Provide the (x, y) coordinate of the cell's center where the given text is located.  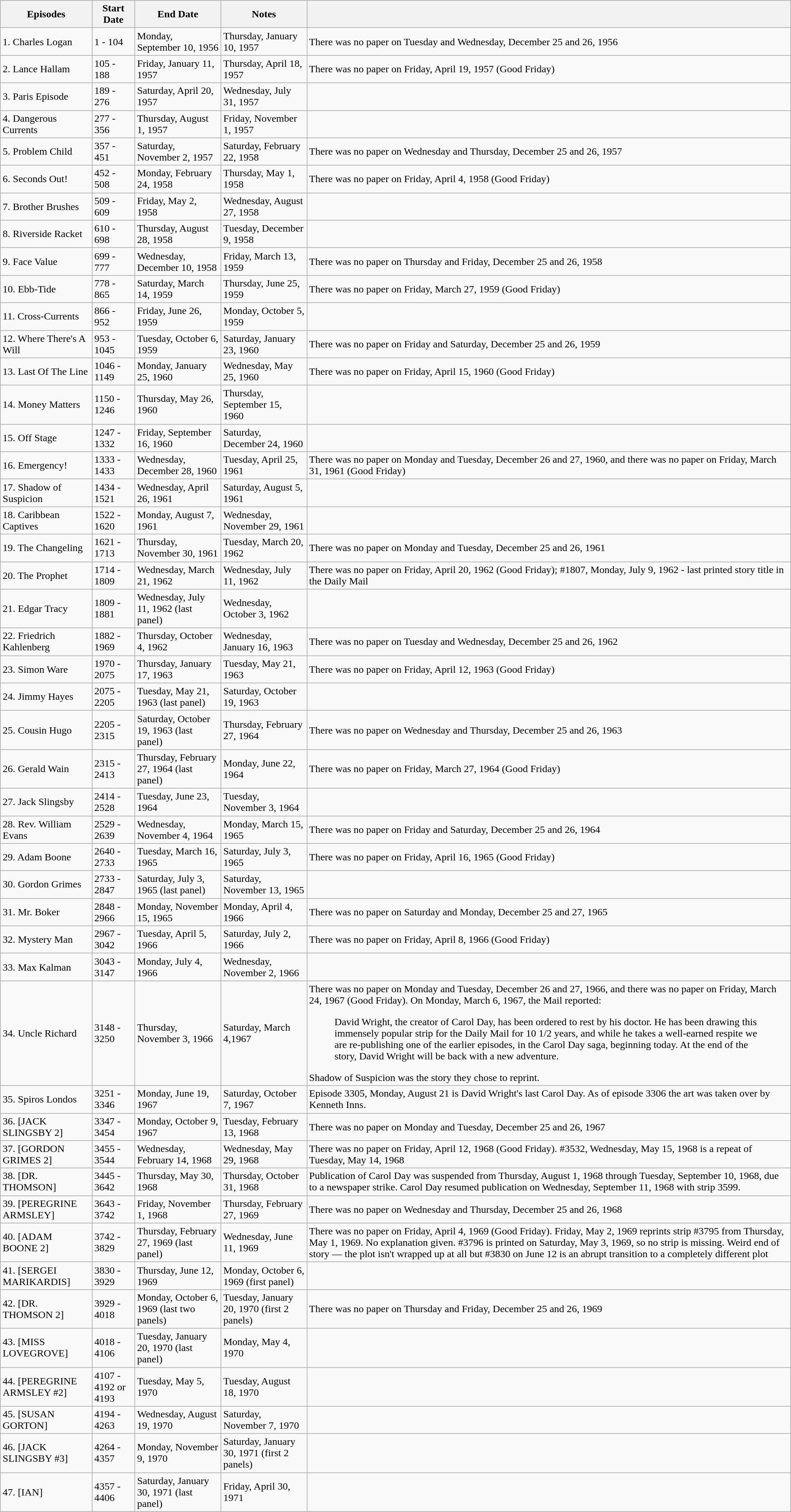
35. Spiros Londos (46, 1100)
Saturday, October 19, 1963 (264, 696)
Saturday, December 24, 1960 (264, 438)
Thursday, February 27, 1964 (last panel) (178, 769)
There was no paper on Friday, April 19, 1957 (Good Friday) (548, 69)
Tuesday, March 20, 1962 (264, 548)
There was no paper on Friday, April 16, 1965 (Good Friday) (548, 857)
Monday, October 6, 1969 (first panel) (264, 1275)
1970 - 2075 (113, 669)
4018 - 4106 (113, 1348)
Tuesday, May 5, 1970 (178, 1387)
Wednesday, January 16, 1963 (264, 641)
Saturday, October 19, 1963 (last panel) (178, 730)
Saturday, January 23, 1960 (264, 344)
Saturday, March 14, 1959 (178, 289)
357 - 451 (113, 151)
8. Riverside Racket (46, 234)
46. [JACK SLINGSBY #3] (46, 1453)
Notes (264, 14)
Tuesday, October 6, 1959 (178, 344)
23. Simon Ware (46, 669)
Tuesday, March 16, 1965 (178, 857)
27. Jack Slingsby (46, 802)
Tuesday, May 21, 1963 (last panel) (178, 696)
Saturday, July 3, 1965 (last panel) (178, 885)
699 - 777 (113, 261)
20. The Prophet (46, 576)
Tuesday, January 20, 1970 (last panel) (178, 1348)
4357 - 4406 (113, 1492)
3643 - 3742 (113, 1209)
2733 - 2847 (113, 885)
15. Off Stage (46, 438)
Friday, April 30, 1971 (264, 1492)
3742 - 3829 (113, 1242)
10. Ebb-Tide (46, 289)
28. Rev. William Evans (46, 829)
3148 - 3250 (113, 1033)
Tuesday, April 5, 1966 (178, 940)
There was no paper on Friday, April 12, 1968 (Good Friday). #3532, Wednesday, May 15, 1968 is a repeat of Tuesday, May 14, 1968 (548, 1154)
Monday, November 9, 1970 (178, 1453)
Saturday, March 4,1967 (264, 1033)
Saturday, February 22, 1958 (264, 151)
5. Problem Child (46, 151)
Wednesday, July 31, 1957 (264, 96)
Monday, June 22, 1964 (264, 769)
4. Dangerous Currents (46, 124)
43. [MISS LOVEGROVE] (46, 1348)
1882 - 1969 (113, 641)
29. Adam Boone (46, 857)
1. Charles Logan (46, 41)
2967 - 3042 (113, 940)
30. Gordon Grimes (46, 885)
Saturday, January 30, 1971 (first 2 panels) (264, 1453)
Saturday, November 13, 1965 (264, 885)
Thursday, April 18, 1957 (264, 69)
33. Max Kalman (46, 967)
Friday, March 13, 1959 (264, 261)
Monday, May 4, 1970 (264, 1348)
26. Gerald Wain (46, 769)
Wednesday, February 14, 1968 (178, 1154)
36. [JACK SLINGSBY 2] (46, 1127)
41. [SERGEI MARIKARDIS] (46, 1275)
Saturday, January 30, 1971 (last panel) (178, 1492)
End Date (178, 14)
Episode 3305, Monday, August 21 is David Wright's last Carol Day. As of episode 3306 the art was taken over by Kenneth Inns. (548, 1100)
Saturday, November 2, 1957 (178, 151)
Thursday, January 17, 1963 (178, 669)
Thursday, May 26, 1960 (178, 405)
Wednesday, November 2, 1966 (264, 967)
11. Cross-Currents (46, 316)
24. Jimmy Hayes (46, 696)
Thursday, February 27, 1969 (last panel) (178, 1242)
13. Last Of The Line (46, 372)
9. Face Value (46, 261)
47. [IAN] (46, 1492)
There was no paper on Monday and Tuesday, December 26 and 27, 1960, and there was no paper on Friday, March 31, 1961 (Good Friday) (548, 466)
There was no paper on Friday and Saturday, December 25 and 26, 1964 (548, 829)
Wednesday, May 25, 1960 (264, 372)
Wednesday, August 27, 1958 (264, 206)
3929 - 4018 (113, 1309)
There was no paper on Tuesday and Wednesday, December 25 and 26, 1962 (548, 641)
There was no paper on Friday, April 8, 1966 (Good Friday) (548, 940)
Tuesday, April 25, 1961 (264, 466)
7. Brother Brushes (46, 206)
21. Edgar Tracy (46, 609)
Saturday, August 5, 1961 (264, 493)
4264 - 4357 (113, 1453)
There was no paper on Wednesday and Thursday, December 25 and 26, 1968 (548, 1209)
There was no paper on Friday, March 27, 1964 (Good Friday) (548, 769)
Monday, February 24, 1958 (178, 179)
42. [DR. THOMSON 2] (46, 1309)
44. [PEREGRINE ARMSLEY #2] (46, 1387)
3043 - 3147 (113, 967)
Thursday, August 28, 1958 (178, 234)
Wednesday, May 29, 1968 (264, 1154)
Saturday, July 2, 1966 (264, 940)
Wednesday, July 11, 1962 (264, 576)
1809 - 1881 (113, 609)
There was no paper on Friday, April 12, 1963 (Good Friday) (548, 669)
2. Lance Hallam (46, 69)
There was no paper on Friday, April 20, 1962 (Good Friday); #1807, Monday, July 9, 1962 - last printed story title in the Daily Mail (548, 576)
Wednesday, June 11, 1969 (264, 1242)
6. Seconds Out! (46, 179)
Saturday, November 7, 1970 (264, 1420)
Monday, March 15, 1965 (264, 829)
2848 - 2966 (113, 912)
There was no paper on Friday, April 15, 1960 (Good Friday) (548, 372)
25. Cousin Hugo (46, 730)
Start Date (113, 14)
Thursday, February 27, 1969 (264, 1209)
Thursday, June 25, 1959 (264, 289)
37. [GORDON GRIMES 2] (46, 1154)
16. Emergency! (46, 466)
Friday, September 16, 1960 (178, 438)
Wednesday, August 19, 1970 (178, 1420)
4107 - 4192 or 4193 (113, 1387)
2414 - 2528 (113, 802)
2529 - 2639 (113, 829)
Episodes (46, 14)
Thursday, May 1, 1958 (264, 179)
Friday, May 2, 1958 (178, 206)
There was no paper on Friday, March 27, 1959 (Good Friday) (548, 289)
Monday, August 7, 1961 (178, 521)
Tuesday, January 20, 1970 (first 2 panels) (264, 1309)
Thursday, November 3, 1966 (178, 1033)
1046 - 1149 (113, 372)
1714 - 1809 (113, 576)
1621 - 1713 (113, 548)
1 - 104 (113, 41)
Saturday, October 7, 1967 (264, 1100)
1434 - 1521 (113, 493)
452 - 508 (113, 179)
3455 - 3544 (113, 1154)
3. Paris Episode (46, 96)
Wednesday, October 3, 1962 (264, 609)
17. Shadow of Suspicion (46, 493)
Thursday, August 1, 1957 (178, 124)
2640 - 2733 (113, 857)
Wednesday, December 10, 1958 (178, 261)
Tuesday, August 18, 1970 (264, 1387)
39. [PEREGRINE ARMSLEY] (46, 1209)
Wednesday, July 11, 1962 (last panel) (178, 609)
Monday, November 15, 1965 (178, 912)
189 - 276 (113, 96)
Thursday, November 30, 1961 (178, 548)
Monday, June 19, 1967 (178, 1100)
Tuesday, December 9, 1958 (264, 234)
1150 - 1246 (113, 405)
There was no paper on Thursday and Friday, December 25 and 26, 1969 (548, 1309)
Tuesday, November 3, 1964 (264, 802)
There was no paper on Tuesday and Wednesday, December 25 and 26, 1956 (548, 41)
There was no paper on Wednesday and Thursday, December 25 and 26, 1963 (548, 730)
40. [ADAM BOONE 2] (46, 1242)
509 - 609 (113, 206)
Thursday, May 30, 1968 (178, 1182)
Thursday, September 15, 1960 (264, 405)
105 - 188 (113, 69)
Saturday, July 3, 1965 (264, 857)
1522 - 1620 (113, 521)
Wednesday, November 29, 1961 (264, 521)
Monday, October 5, 1959 (264, 316)
2075 - 2205 (113, 696)
19. The Changeling (46, 548)
32. Mystery Man (46, 940)
Thursday, October 4, 1962 (178, 641)
Tuesday, May 21, 1963 (264, 669)
Wednesday, November 4, 1964 (178, 829)
Wednesday, April 26, 1961 (178, 493)
There was no paper on Monday and Tuesday, December 25 and 26, 1961 (548, 548)
34. Uncle Richard (46, 1033)
953 - 1045 (113, 344)
Thursday, June 12, 1969 (178, 1275)
Tuesday, June 23, 1964 (178, 802)
3347 - 3454 (113, 1127)
Tuesday, February 13, 1968 (264, 1127)
Wednesday, December 28, 1960 (178, 466)
Saturday, April 20, 1957 (178, 96)
Monday, April 4, 1966 (264, 912)
277 - 356 (113, 124)
Friday, January 11, 1957 (178, 69)
2315 - 2413 (113, 769)
There was no paper on Friday and Saturday, December 25 and 26, 1959 (548, 344)
45. [SUSAN GORTON] (46, 1420)
22. Friedrich Kahlenberg (46, 641)
Monday, July 4, 1966 (178, 967)
Thursday, January 10, 1957 (264, 41)
1333 - 1433 (113, 466)
4194 - 4263 (113, 1420)
Monday, September 10, 1956 (178, 41)
31. Mr. Boker (46, 912)
Friday, June 26, 1959 (178, 316)
Wednesday, March 21, 1962 (178, 576)
Monday, October 6, 1969 (last two panels) (178, 1309)
3830 - 3929 (113, 1275)
There was no paper on Friday, April 4, 1958 (Good Friday) (548, 179)
2205 - 2315 (113, 730)
12. Where There's A Will (46, 344)
1247 - 1332 (113, 438)
14. Money Matters (46, 405)
610 - 698 (113, 234)
866 - 952 (113, 316)
Thursday, October 31, 1968 (264, 1182)
There was no paper on Thursday and Friday, December 25 and 26, 1958 (548, 261)
There was no paper on Saturday and Monday, December 25 and 27, 1965 (548, 912)
There was no paper on Monday and Tuesday, December 25 and 26, 1967 (548, 1127)
18. Caribbean Captives (46, 521)
There was no paper on Wednesday and Thursday, December 25 and 26, 1957 (548, 151)
3251 - 3346 (113, 1100)
3445 - 3642 (113, 1182)
Thursday, February 27, 1964 (264, 730)
778 - 865 (113, 289)
Friday, November 1, 1968 (178, 1209)
38. [DR. THOMSON] (46, 1182)
Friday, November 1, 1957 (264, 124)
Monday, October 9, 1967 (178, 1127)
Monday, January 25, 1960 (178, 372)
